Return (X, Y) of the center of cell containing provided text 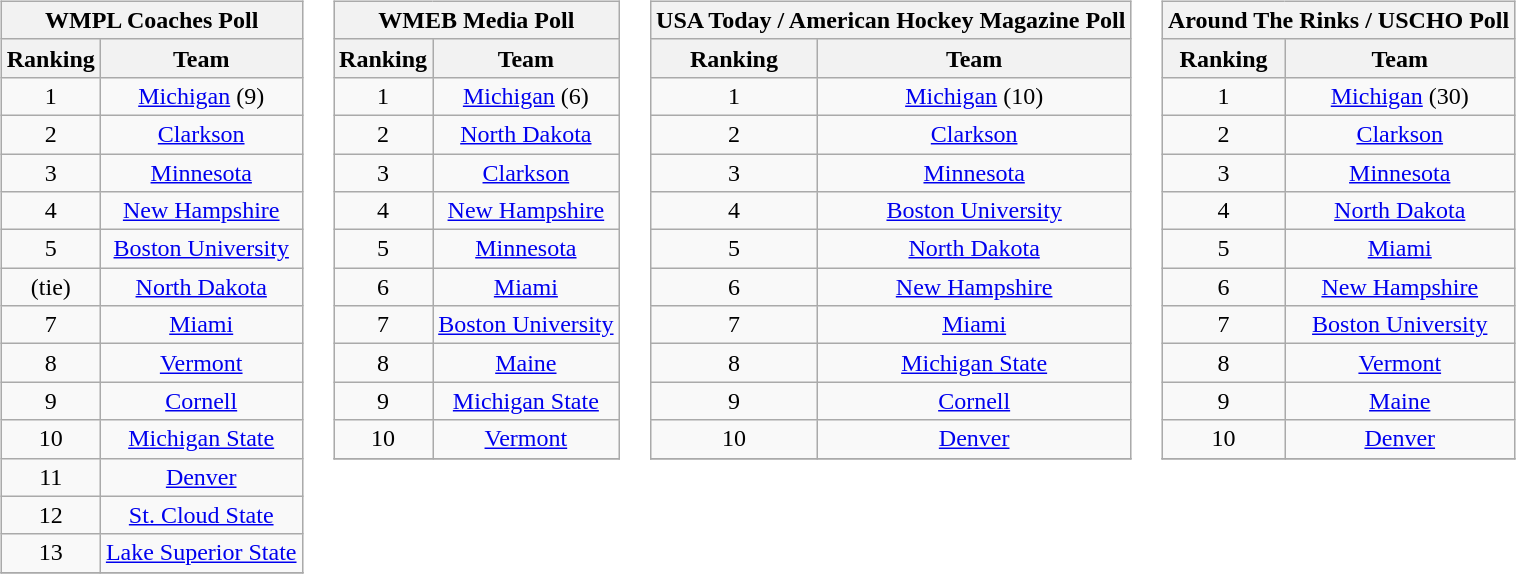
11 (50, 477)
(tie) (50, 287)
WMPL Coaches Poll (152, 20)
12 (50, 515)
13 (50, 553)
Lake Superior State (201, 553)
Michigan (6) (526, 96)
Michigan (30) (1400, 96)
Michigan (9) (201, 96)
St. Cloud State (201, 515)
Around The Rinks / USCHO Poll (1338, 20)
USA Today / American Hockey Magazine Poll (891, 20)
Michigan (10) (974, 96)
WMEB Media Poll (477, 20)
